Extract the [x, y] coordinate from the center of the cell holding the provided text.  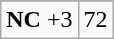
NC +3 [40, 20]
72 [96, 20]
